Return the (X, Y) coordinate for the center point of the cell that contains the specified text.  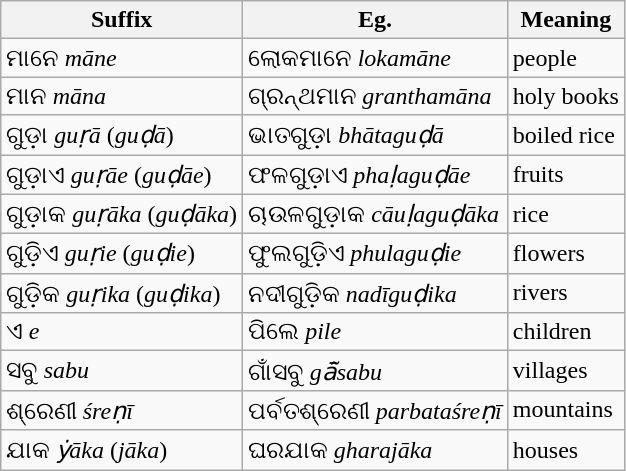
ଏ e (122, 332)
ପିଲେ pile (376, 332)
mountains (566, 410)
ଗୁଡ଼ିଏ guṛie (guḍie) (122, 254)
ଶ୍ରେଣୀ śreṇī (122, 410)
ଗାଁସବୁ gā̃sabu (376, 371)
ଯାକ ẏāka (jāka) (122, 450)
ଗୁଡ଼ାଏ guṛāe (guḍāe) (122, 174)
ମାନ māna (122, 96)
rice (566, 214)
rivers (566, 293)
ଗୁଡ଼ା guṛā (guḍā) (122, 135)
ସବୁ sabu (122, 371)
children (566, 332)
Meaning (566, 20)
ଫଳଗୁଡ଼ାଏ phaḷaguḍāe (376, 174)
ମାନେ māne (122, 58)
ଗୁଡ଼ିକ guṛika (guḍika) (122, 293)
Suffix (122, 20)
holy books (566, 96)
ନଦୀଗୁଡ଼ିକ nadīguḍika (376, 293)
flowers (566, 254)
Eg. (376, 20)
ଗୁଡ଼ାକ guṛāka (guḍāka) (122, 214)
houses (566, 450)
villages (566, 371)
ଫୁଲଗୁଡ଼ିଏ phulaguḍie (376, 254)
ଲୋକମାନେ lokamāne (376, 58)
ଗ୍ରନ୍ଥମାନ granthamāna (376, 96)
ପର୍ବତଶ୍ରେଣୀ parbataśreṇī (376, 410)
people (566, 58)
ଭାତଗୁଡ଼ା bhātaguḍā (376, 135)
fruits (566, 174)
boiled rice (566, 135)
ଘରଯାକ gharajāka (376, 450)
ଚାଉଳଗୁଡ଼ାକ cāuḷaguḍāka (376, 214)
